Search for the cell housing the specified text and yield its [X, Y] center coordinate. 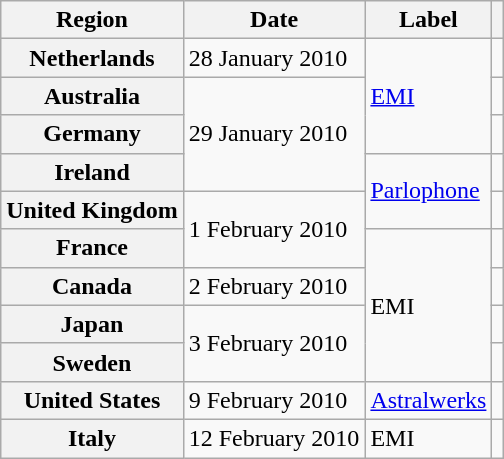
28 January 2010 [274, 58]
Australia [92, 96]
Region [92, 20]
Date [274, 20]
Netherlands [92, 58]
Italy [92, 438]
United Kingdom [92, 210]
9 February 2010 [274, 400]
Astralwerks [428, 400]
29 January 2010 [274, 134]
Japan [92, 324]
Ireland [92, 172]
Parlophone [428, 191]
Germany [92, 134]
France [92, 248]
Canada [92, 286]
United States [92, 400]
3 February 2010 [274, 343]
Sweden [92, 362]
2 February 2010 [274, 286]
1 February 2010 [274, 229]
12 February 2010 [274, 438]
Label [428, 20]
